Scan for the cell matching the given text and deliver its (x, y) coordinate at center. 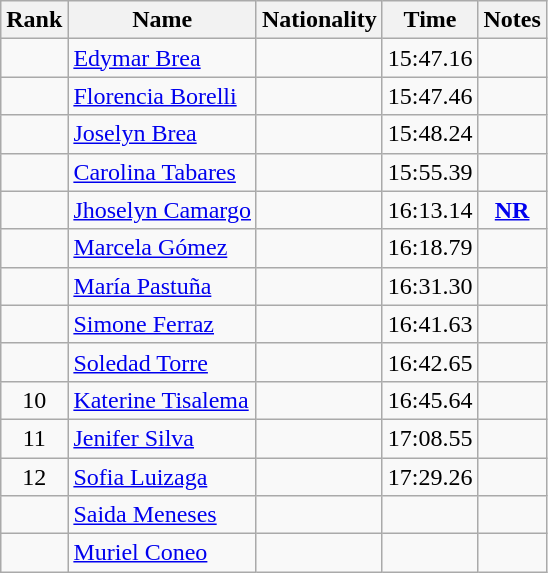
16:31.30 (430, 286)
16:41.63 (430, 324)
15:48.24 (430, 134)
Saida Meneses (162, 515)
10 (34, 400)
Florencia Borelli (162, 96)
Sofia Luizaga (162, 477)
Simone Ferraz (162, 324)
16:45.64 (430, 400)
Soledad Torre (162, 362)
11 (34, 438)
Katerine Tisalema (162, 400)
15:47.16 (430, 58)
Notes (512, 20)
Jhoselyn Camargo (162, 210)
Joselyn Brea (162, 134)
Rank (34, 20)
15:55.39 (430, 172)
16:42.65 (430, 362)
María Pastuña (162, 286)
Muriel Coneo (162, 553)
15:47.46 (430, 96)
17:29.26 (430, 477)
Nationality (319, 20)
16:18.79 (430, 248)
Edymar Brea (162, 58)
Time (430, 20)
Marcela Gómez (162, 248)
12 (34, 477)
Name (162, 20)
17:08.55 (430, 438)
NR (512, 210)
Carolina Tabares (162, 172)
16:13.14 (430, 210)
Jenifer Silva (162, 438)
